Return the [X, Y] coordinate for the center point of the cell that contains the specified text.  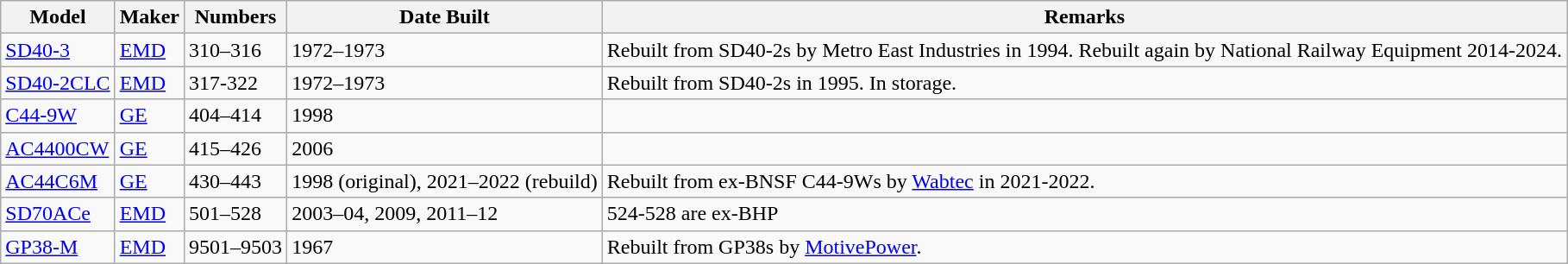
310–316 [236, 50]
Model [58, 17]
SD40-3 [58, 50]
1998 (original), 2021–2022 (rebuild) [445, 181]
Rebuilt from SD40-2s in 1995. In storage. [1084, 83]
9501–9503 [236, 247]
Numbers [236, 17]
2003–04, 2009, 2011–12 [445, 214]
AC44C6M [58, 181]
SD70ACe [58, 214]
317-322 [236, 83]
AC4400CW [58, 148]
Rebuilt from GP38s by MotivePower. [1084, 247]
2006 [445, 148]
524-528 are ex-BHP [1084, 214]
1967 [445, 247]
430–443 [236, 181]
SD40-2CLC [58, 83]
Rebuilt from SD40-2s by Metro East Industries in 1994. Rebuilt again by National Railway Equipment 2014-2024. [1084, 50]
501–528 [236, 214]
404–414 [236, 116]
1998 [445, 116]
Rebuilt from ex-BNSF C44-9Ws by Wabtec in 2021-2022. [1084, 181]
C44-9W [58, 116]
GP38-M [58, 247]
Remarks [1084, 17]
Maker [149, 17]
Date Built [445, 17]
415–426 [236, 148]
